Return (X, Y) of the center of cell containing provided text 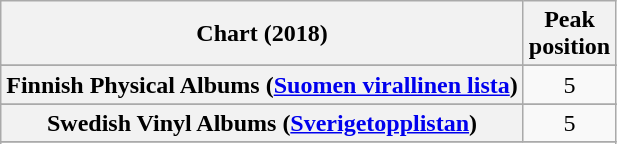
Chart (2018) (262, 34)
Finnish Physical Albums (Suomen virallinen lista) (262, 85)
Swedish Vinyl Albums (Sverigetopplistan) (262, 123)
Peak position (569, 34)
